Determine the (X, Y) coordinate at the center of the cell enclosing the given text.  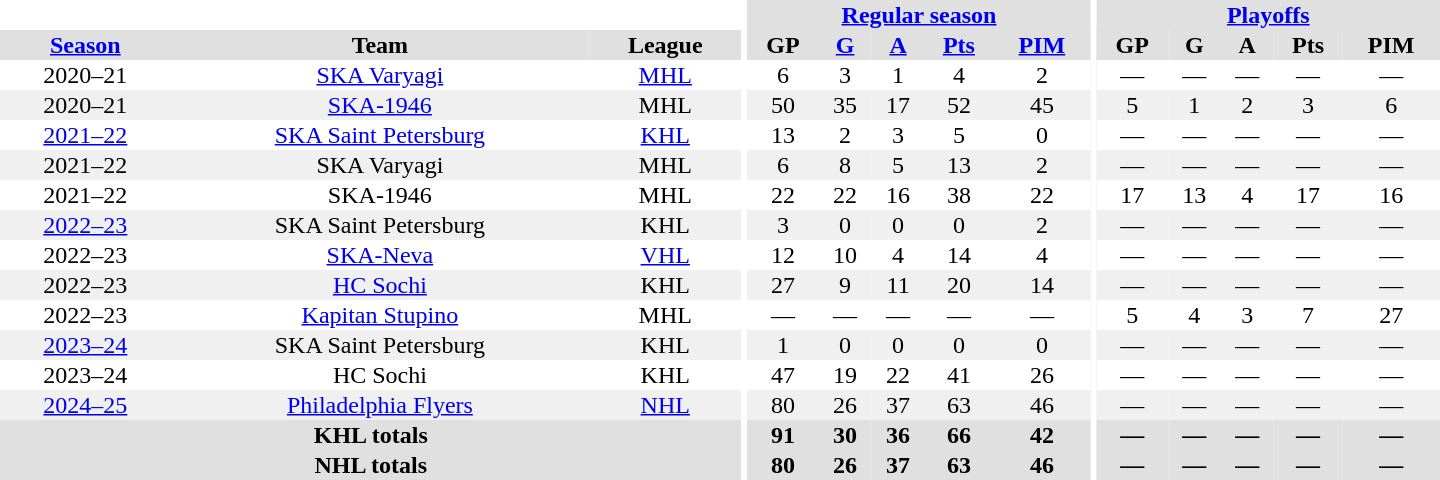
2024–25 (86, 405)
NHL (665, 405)
8 (846, 165)
Kapitan Stupino (380, 315)
45 (1042, 105)
19 (846, 375)
10 (846, 255)
9 (846, 285)
47 (782, 375)
30 (846, 435)
SKA-Neva (380, 255)
36 (898, 435)
Regular season (918, 15)
50 (782, 105)
41 (960, 375)
Philadelphia Flyers (380, 405)
52 (960, 105)
Season (86, 45)
38 (960, 195)
VHL (665, 255)
91 (782, 435)
42 (1042, 435)
35 (846, 105)
66 (960, 435)
7 (1308, 315)
NHL totals (370, 465)
Playoffs (1268, 15)
KHL totals (370, 435)
League (665, 45)
11 (898, 285)
20 (960, 285)
Team (380, 45)
12 (782, 255)
